From the cell containing the given text, extract its center point as (X, Y) coordinate. 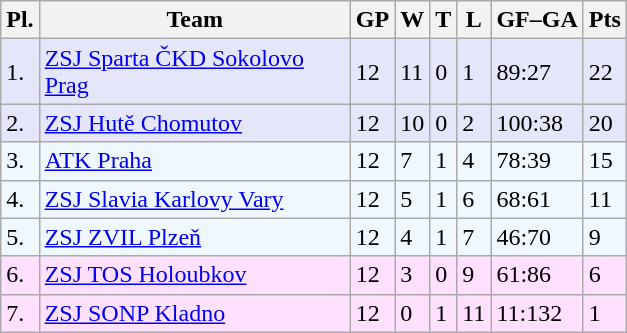
W (412, 20)
2. (20, 123)
ZSJ Hutě Chomutov (194, 123)
ZSJ Sparta ČKD Sokolovo Prag (194, 72)
GF–GA (537, 20)
ZSJ TOS Holoubkov (194, 275)
5 (412, 199)
46:70 (537, 237)
100:38 (537, 123)
20 (604, 123)
2 (474, 123)
68:61 (537, 199)
5. (20, 237)
Pts (604, 20)
78:39 (537, 161)
ZSJ Slavia Karlovy Vary (194, 199)
Team (194, 20)
Pl. (20, 20)
3. (20, 161)
15 (604, 161)
ZSJ SONP Kladno (194, 313)
4. (20, 199)
61:86 (537, 275)
89:27 (537, 72)
11:132 (537, 313)
ATK Praha (194, 161)
T (444, 20)
1. (20, 72)
3 (412, 275)
ZSJ ZVIL Plzeň (194, 237)
10 (412, 123)
GP (372, 20)
22 (604, 72)
7. (20, 313)
6. (20, 275)
L (474, 20)
